Extract the (x, y) coordinate from the center of the cell holding the provided text.  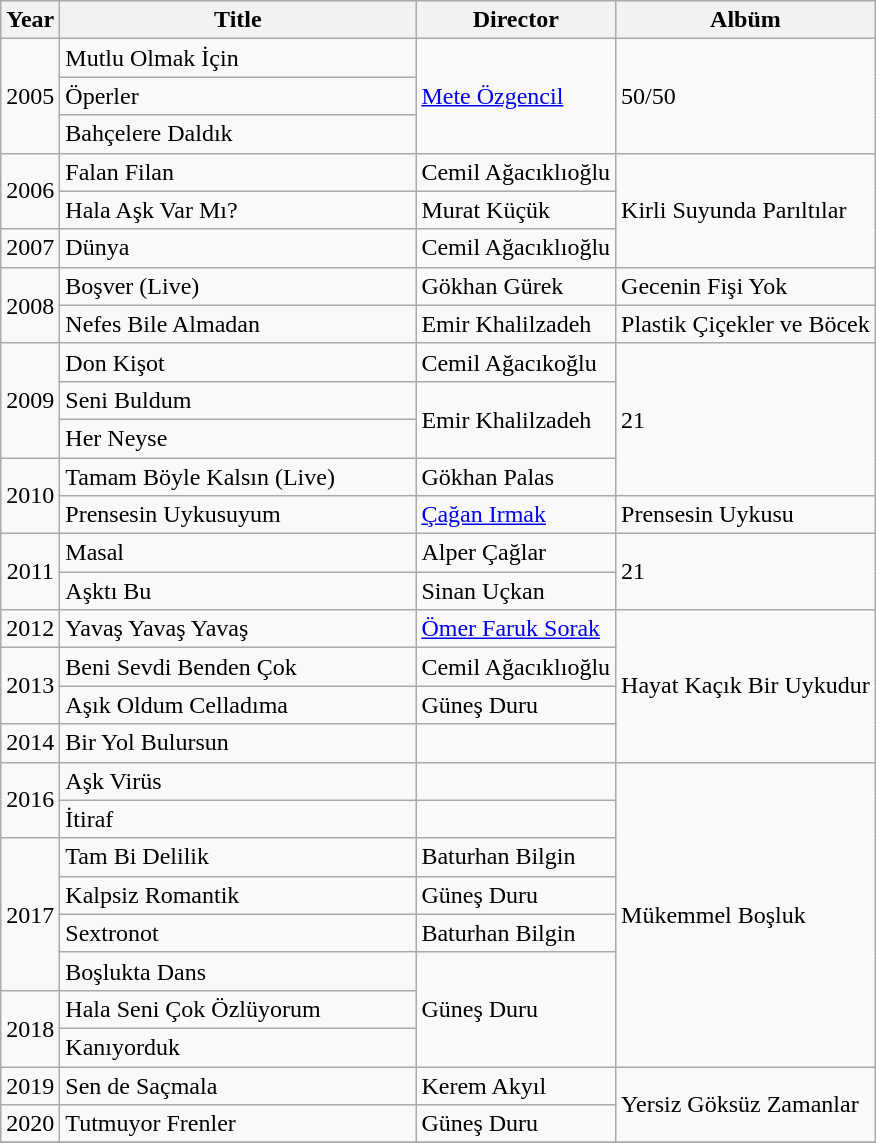
Director (516, 20)
2011 (30, 572)
Hayat Kaçık Bir Uykudur (746, 686)
2008 (30, 305)
Nefes Bile Almadan (238, 324)
2014 (30, 743)
Aşktı Bu (238, 591)
Falan Filan (238, 172)
2009 (30, 400)
Gecenin Fişi Yok (746, 286)
Kerem Akyıl (516, 1085)
Masal (238, 553)
Tamam Böyle Kalsın (Live) (238, 477)
Sen de Saçmala (238, 1085)
Sextronot (238, 933)
Kirli Suyunda Parıltılar (746, 210)
2012 (30, 629)
2018 (30, 1028)
2013 (30, 686)
2006 (30, 191)
Bahçelere Daldık (238, 134)
Hala Seni Çok Özlüyorum (238, 1009)
2010 (30, 496)
Yavaş Yavaş Yavaş (238, 629)
Don Kişot (238, 362)
Dünya (238, 248)
Mükemmel Boşluk (746, 914)
Gökhan Palas (516, 477)
İtiraf (238, 819)
Gökhan Gürek (516, 286)
2017 (30, 914)
Tam Bi Delilik (238, 857)
Year (30, 20)
Murat Küçük (516, 210)
Mutlu Olmak İçin (238, 58)
Aşık Oldum Celladıma (238, 705)
2007 (30, 248)
Çağan Irmak (516, 515)
50/50 (746, 96)
2019 (30, 1085)
Prensesin Uykusuyum (238, 515)
Albüm (746, 20)
Seni Buldum (238, 400)
Title (238, 20)
Bir Yol Bulursun (238, 743)
Sinan Uçkan (516, 591)
Kanıyorduk (238, 1047)
2005 (30, 96)
Tutmuyor Frenler (238, 1124)
Boşlukta Dans (238, 971)
Her Neyse (238, 438)
Cemil Ağacıkoğlu (516, 362)
Beni Sevdi Benden Çok (238, 667)
Yersiz Göksüz Zamanlar (746, 1104)
Mete Özgencil (516, 96)
Öperler (238, 96)
Ömer Faruk Sorak (516, 629)
Prensesin Uykusu (746, 515)
Plastik Çiçekler ve Böcek (746, 324)
2020 (30, 1124)
2016 (30, 800)
Boşver (Live) (238, 286)
Alper Çağlar (516, 553)
Kalpsiz Romantik (238, 895)
Aşk Virüs (238, 781)
Hala Aşk Var Mı? (238, 210)
